Extract the [X, Y] coordinate from the center of the cell holding the provided text.  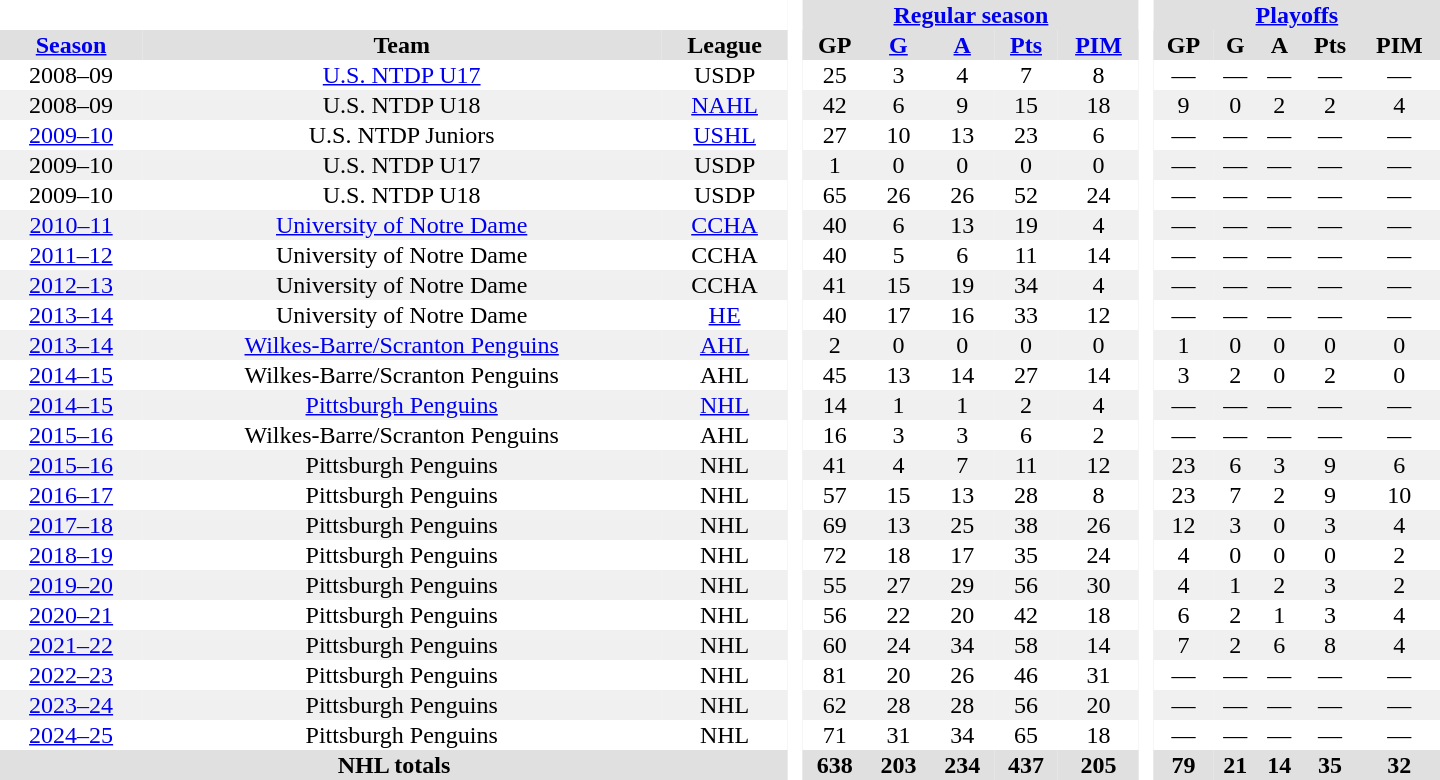
2021–22 [71, 645]
203 [899, 765]
60 [835, 645]
2018–19 [71, 555]
234 [962, 765]
NAHL [724, 105]
22 [899, 615]
29 [962, 585]
62 [835, 705]
Team [402, 45]
2023–24 [71, 705]
21 [1235, 765]
2011–12 [71, 255]
45 [835, 375]
2016–17 [71, 495]
2012–13 [71, 285]
Season [71, 45]
69 [835, 525]
52 [1026, 195]
32 [1400, 765]
League [724, 45]
57 [835, 495]
Regular season [971, 15]
Playoffs [1297, 15]
HE [724, 315]
81 [835, 675]
NHL totals [394, 765]
U.S. NTDP Juniors [402, 135]
72 [835, 555]
38 [1026, 525]
30 [1098, 585]
437 [1026, 765]
205 [1098, 765]
46 [1026, 675]
2019–20 [71, 585]
55 [835, 585]
2017–18 [71, 525]
79 [1184, 765]
2022–23 [71, 675]
638 [835, 765]
2010–11 [71, 225]
33 [1026, 315]
58 [1026, 645]
2020–21 [71, 615]
5 [899, 255]
USHL [724, 135]
2024–25 [71, 735]
71 [835, 735]
